Output the (x, y) coordinate of the center of the cell containing the given text.  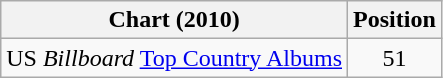
51 (395, 58)
Chart (2010) (174, 20)
US Billboard Top Country Albums (174, 58)
Position (395, 20)
